Search for the cell housing the specified text and yield its (X, Y) center coordinate. 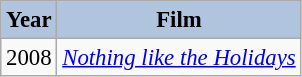
Year (29, 20)
Nothing like the Holidays (179, 58)
2008 (29, 58)
Film (179, 20)
